From the cell containing the given text, extract its center point as (X, Y) coordinate. 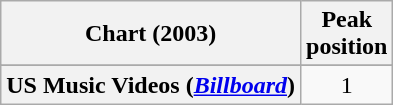
US Music Videos (Billboard) (151, 85)
1 (347, 85)
Chart (2003) (151, 34)
Peakposition (347, 34)
